Determine the [x, y] coordinate at the center of the cell enclosing the given text.  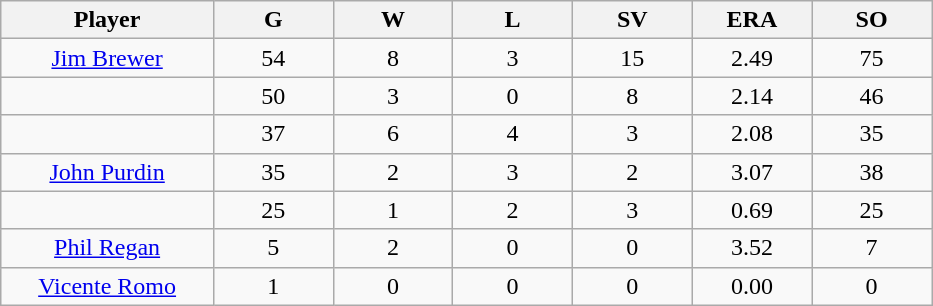
75 [872, 58]
15 [632, 58]
54 [273, 58]
Player [108, 20]
6 [393, 134]
0.69 [752, 210]
ERA [752, 20]
0.00 [752, 286]
50 [273, 96]
W [393, 20]
Vicente Romo [108, 286]
3.07 [752, 172]
3.52 [752, 248]
7 [872, 248]
SO [872, 20]
2.49 [752, 58]
Phil Regan [108, 248]
2.14 [752, 96]
37 [273, 134]
2.08 [752, 134]
G [273, 20]
Jim Brewer [108, 58]
SV [632, 20]
John Purdin [108, 172]
L [513, 20]
46 [872, 96]
4 [513, 134]
5 [273, 248]
38 [872, 172]
